Identify which cell holds the provided text, then report its (x, y) central coordinate. 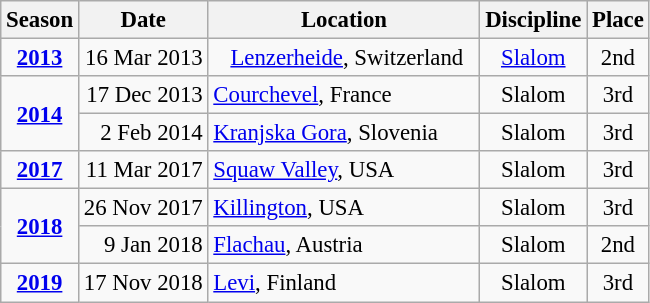
17 Nov 2018 (143, 283)
2018 (40, 226)
26 Nov 2017 (143, 208)
Squaw Valley, USA (344, 170)
11 Mar 2017 (143, 170)
Courchevel, France (344, 95)
Discipline (534, 20)
Lenzerheide, Switzerland (344, 58)
9 Jan 2018 (143, 245)
2017 (40, 170)
Flachau, Austria (344, 245)
2019 (40, 283)
Kranjska Gora, Slovenia (344, 133)
Season (40, 20)
2013 (40, 58)
Levi, Finland (344, 283)
Killington, USA (344, 208)
2014 (40, 114)
17 Dec 2013 (143, 95)
Place (618, 20)
Date (143, 20)
2 Feb 2014 (143, 133)
Location (344, 20)
16 Mar 2013 (143, 58)
